Find where the given text appears and provide that cell's center as (X, Y) coordinate. 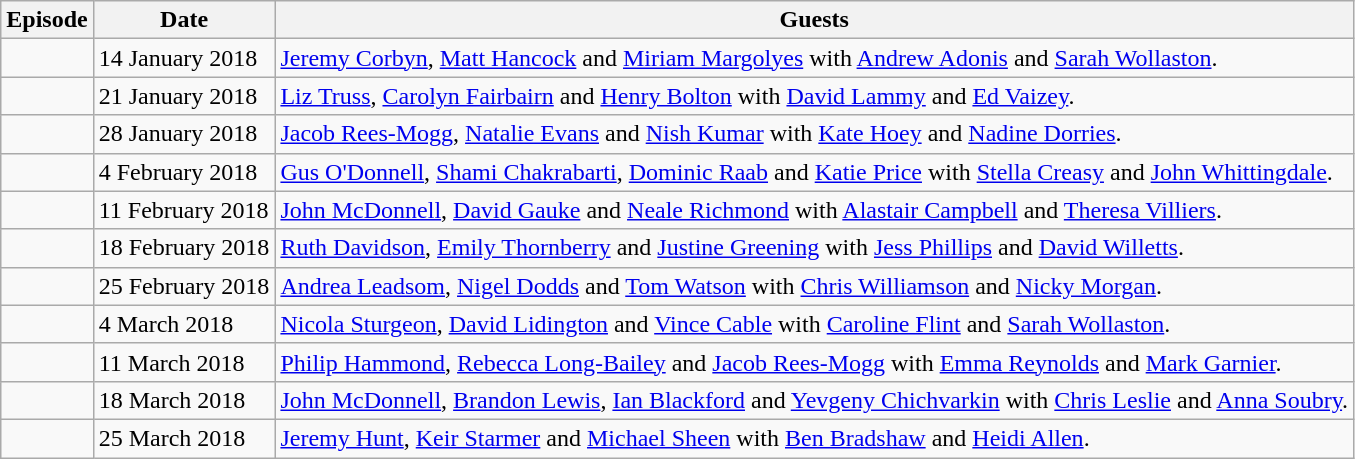
Liz Truss, Carolyn Fairbairn and Henry Bolton with David Lammy and Ed Vaizey. (814, 96)
Jeremy Corbyn, Matt Hancock and Miriam Margolyes with Andrew Adonis and Sarah Wollaston. (814, 58)
Nicola Sturgeon, David Lidington and Vince Cable with Caroline Flint and Sarah Wollaston. (814, 324)
Guests (814, 20)
4 February 2018 (184, 172)
Andrea Leadsom, Nigel Dodds and Tom Watson with Chris Williamson and Nicky Morgan. (814, 286)
11 February 2018 (184, 210)
Episode (47, 20)
Gus O'Donnell, Shami Chakrabarti, Dominic Raab and Katie Price with Stella Creasy and John Whittingdale. (814, 172)
11 March 2018 (184, 362)
Date (184, 20)
Philip Hammond, Rebecca Long-Bailey and Jacob Rees-Mogg with Emma Reynolds and Mark Garnier. (814, 362)
Jeremy Hunt, Keir Starmer and Michael Sheen with Ben Bradshaw and Heidi Allen. (814, 438)
Ruth Davidson, Emily Thornberry and Justine Greening with Jess Phillips and David Willetts. (814, 248)
14 January 2018 (184, 58)
John McDonnell, David Gauke and Neale Richmond with Alastair Campbell and Theresa Villiers. (814, 210)
Jacob Rees-Mogg, Natalie Evans and Nish Kumar with Kate Hoey and Nadine Dorries. (814, 134)
18 March 2018 (184, 400)
18 February 2018 (184, 248)
21 January 2018 (184, 96)
25 March 2018 (184, 438)
25 February 2018 (184, 286)
John McDonnell, Brandon Lewis, Ian Blackford and Yevgeny Chichvarkin with Chris Leslie and Anna Soubry. (814, 400)
28 January 2018 (184, 134)
4 March 2018 (184, 324)
